Find where the given text appears and provide that cell's center as [X, Y] coordinate. 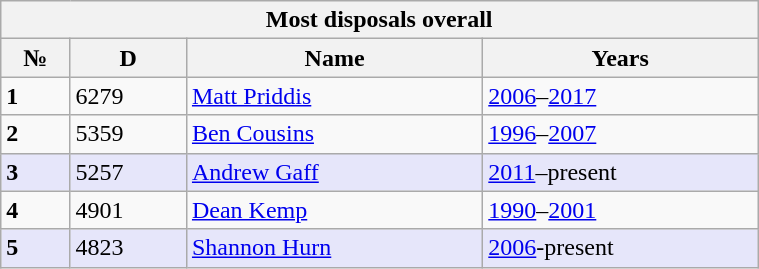
Shannon Hurn [334, 248]
Andrew Gaff [334, 172]
5257 [128, 172]
6279 [128, 96]
1990–2001 [620, 210]
3 [36, 172]
1 [36, 96]
Most disposals overall [380, 20]
1996–2007 [620, 134]
Name [334, 58]
Matt Priddis [334, 96]
4901 [128, 210]
2006-present [620, 248]
№ [36, 58]
Years [620, 58]
Ben Cousins [334, 134]
D [128, 58]
4 [36, 210]
5359 [128, 134]
2011–present [620, 172]
5 [36, 248]
4823 [128, 248]
2006–2017 [620, 96]
Dean Kemp [334, 210]
2 [36, 134]
